Capture the cell that displays the provided text and extract its [X, Y] central coordinate. 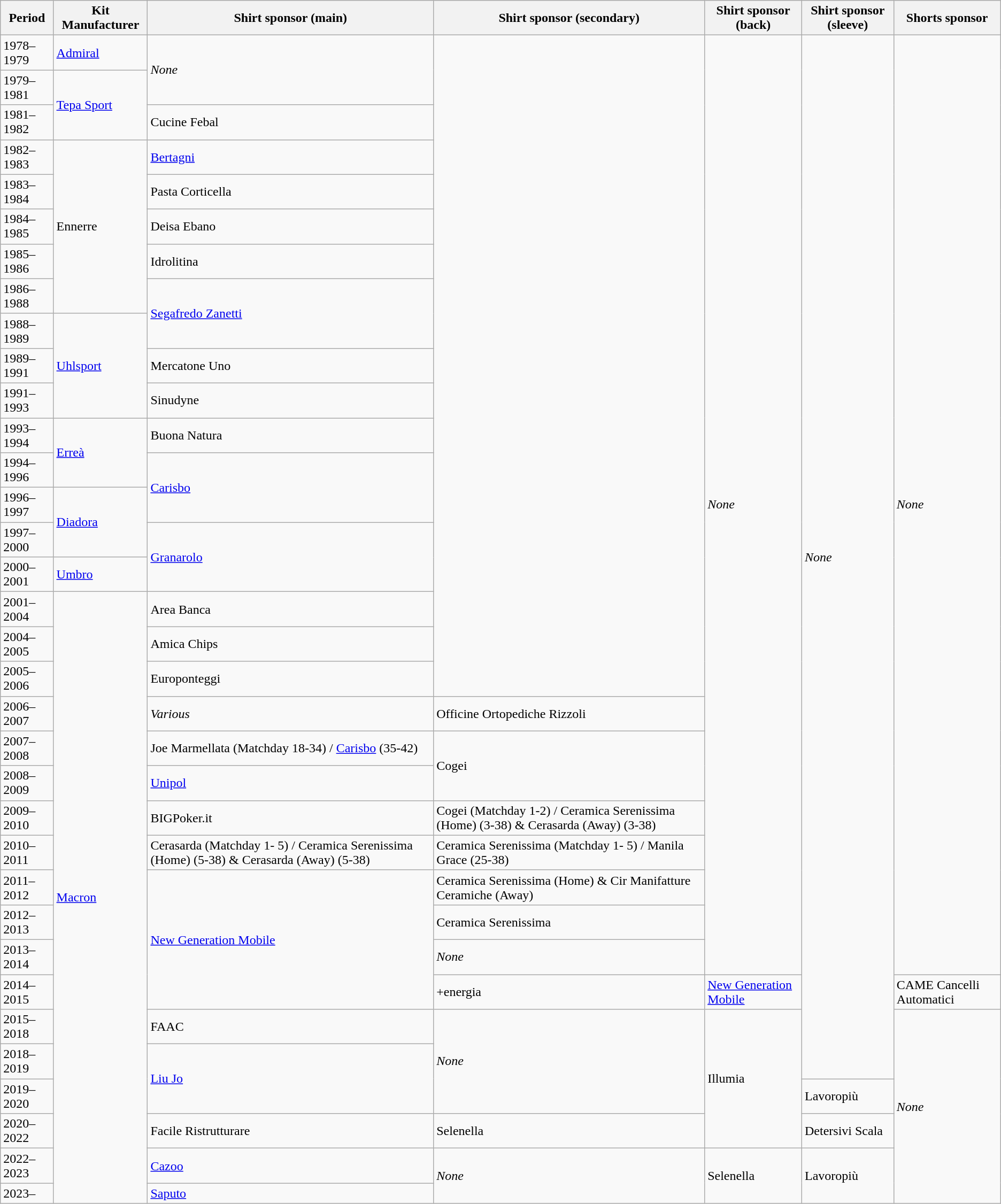
2019–2020 [27, 1096]
1982–1983 [27, 157]
Ennerre [101, 227]
CAME Cancelli Automatici [947, 991]
Shirt sponsor (back) [753, 18]
Ceramica Serenissima (Matchday 1- 5) / Manila Grace (25-38) [569, 852]
2007–2008 [27, 748]
2009–2010 [27, 818]
2001–2004 [27, 609]
Ceramica Serenissima [569, 922]
Illumia [753, 1079]
Tepa Sport [101, 105]
Admiral [101, 52]
2015–2018 [27, 1027]
Europonteggi [291, 679]
2014–2015 [27, 991]
Kit Manufacturer [101, 18]
Erreà [101, 453]
Unipol [291, 783]
2004–2005 [27, 644]
Idrolitina [291, 261]
1983–1984 [27, 191]
2020–2022 [27, 1131]
1991–1993 [27, 400]
Uhlsport [101, 366]
Bertagni [291, 157]
Carisbo [291, 488]
2023– [27, 1193]
1996–1997 [27, 505]
Cogei [569, 766]
BIGPoker.it [291, 818]
Macron [101, 898]
Buona Natura [291, 435]
Area Banca [291, 609]
1988–1989 [27, 330]
1997–2000 [27, 540]
Shorts sponsor [947, 18]
2022–2023 [27, 1166]
Liu Jo [291, 1079]
1979–1981 [27, 88]
Shirt sponsor (sleeve) [848, 18]
Pasta Corticella [291, 191]
1978–1979 [27, 52]
2012–2013 [27, 922]
Sinudyne [291, 400]
2005–2006 [27, 679]
Period [27, 18]
Facile Ristrutturare [291, 1131]
1981–1982 [27, 122]
Various [291, 713]
1993–1994 [27, 435]
Mercatone Uno [291, 366]
Detersivi Scala [848, 1131]
Joe Marmellata (Matchday 18-34) / Carisbo (35-42) [291, 748]
Cazoo [291, 1166]
1985–1986 [27, 261]
Amica Chips [291, 644]
2010–2011 [27, 852]
Diadora [101, 522]
FAAC [291, 1027]
2000–2001 [27, 574]
Cucine Febal [291, 122]
Granarolo [291, 557]
Cogei (Matchday 1-2) / Ceramica Serenissima (Home) (3-38) & Cerasarda (Away) (3-38) [569, 818]
Officine Ortopediche Rizzoli [569, 713]
2013–2014 [27, 957]
Saputo [291, 1193]
Ceramica Serenissima (Home) & Cir Manifatture Ceramiche (Away) [569, 887]
Cerasarda (Matchday 1- 5) / Ceramica Serenissima (Home) (5-38) & Cerasarda (Away) (5-38) [291, 852]
1989–1991 [27, 366]
Shirt sponsor (secondary) [569, 18]
+energia [569, 991]
2008–2009 [27, 783]
Shirt sponsor (main) [291, 18]
Umbro [101, 574]
1984–1985 [27, 227]
2006–2007 [27, 713]
Deisa Ebano [291, 227]
2018–2019 [27, 1062]
Segafredo Zanetti [291, 313]
2011–2012 [27, 887]
1994–1996 [27, 470]
1986–1988 [27, 296]
